Extract the [X, Y] coordinate from the center of the cell holding the provided text.  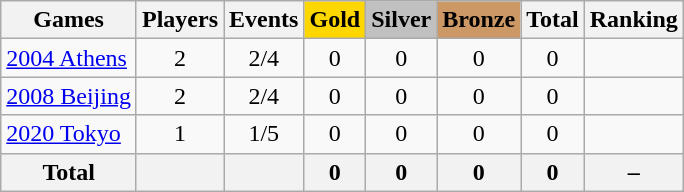
1/5 [264, 134]
Games [69, 20]
2008 Beijing [69, 96]
2020 Tokyo [69, 134]
Bronze [479, 20]
Ranking [634, 20]
Players [180, 20]
2004 Athens [69, 58]
1 [180, 134]
Silver [402, 20]
Gold [335, 20]
Events [264, 20]
– [634, 172]
